Pinpoint the cell where the given text exists, returning its (X, Y) midpoint coordinate. 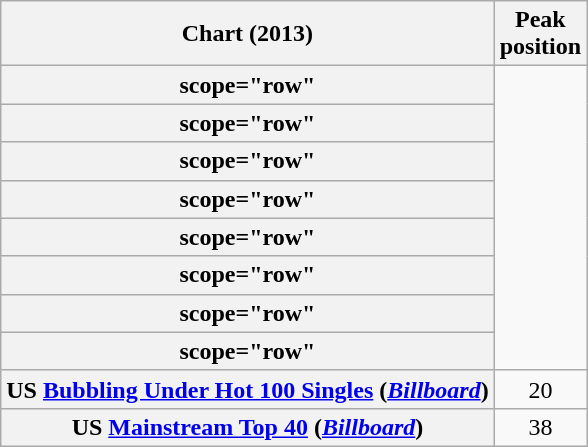
Chart (2013) (248, 34)
38 (540, 427)
20 (540, 389)
Peakposition (540, 34)
US Mainstream Top 40 (Billboard) (248, 427)
US Bubbling Under Hot 100 Singles (Billboard) (248, 389)
